Extract the [x, y] coordinate from the center of the cell holding the provided text.  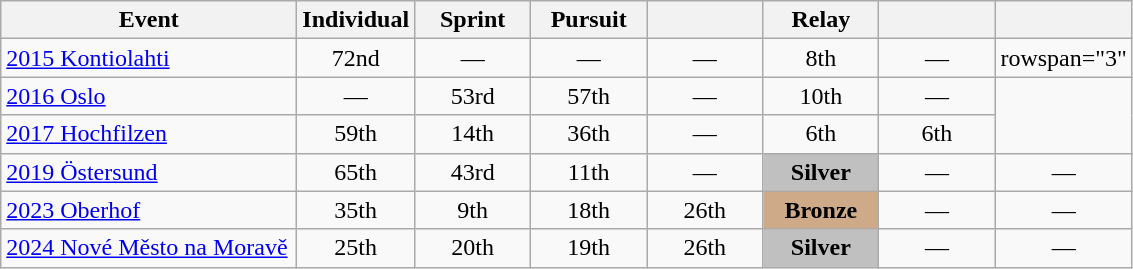
Sprint [473, 20]
19th [589, 248]
2019 Östersund [149, 172]
Individual [356, 20]
8th [821, 58]
14th [473, 134]
57th [589, 96]
10th [821, 96]
rowspan="3" [1064, 58]
Bronze [821, 210]
18th [589, 210]
53rd [473, 96]
65th [356, 172]
72nd [356, 58]
2024 Nové Město na Moravě [149, 248]
2023 Oberhof [149, 210]
2015 Kontiolahti [149, 58]
36th [589, 134]
43rd [473, 172]
2017 Hochfilzen [149, 134]
9th [473, 210]
Relay [821, 20]
Event [149, 20]
25th [356, 248]
20th [473, 248]
11th [589, 172]
35th [356, 210]
Pursuit [589, 20]
2016 Oslo [149, 96]
59th [356, 134]
